Output the (X, Y) coordinate of the center of the cell containing the given text.  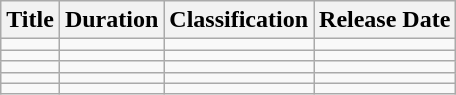
Classification (239, 20)
Title (30, 20)
Release Date (385, 20)
Duration (111, 20)
